Extract the (X, Y) coordinate from the center of the cell holding the provided text.  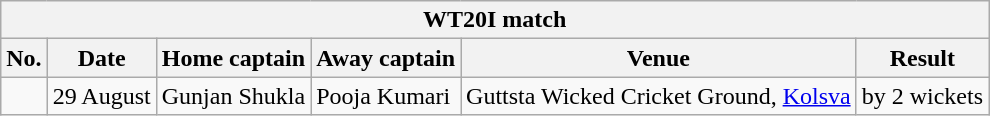
No. (24, 58)
by 2 wickets (922, 96)
Result (922, 58)
Away captain (386, 58)
WT20I match (495, 20)
Date (102, 58)
29 August (102, 96)
Pooja Kumari (386, 96)
Guttsta Wicked Cricket Ground, Kolsva (659, 96)
Home captain (233, 58)
Venue (659, 58)
Gunjan Shukla (233, 96)
